Capture the cell that displays the provided text and extract its [x, y] central coordinate. 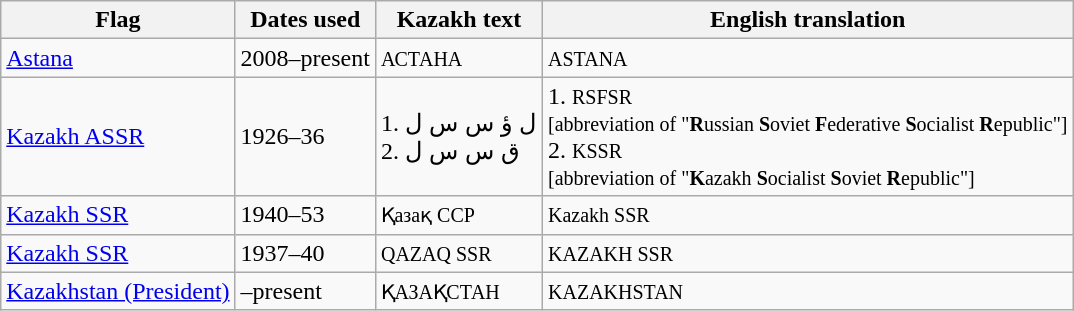
Dates used [305, 20]
2008–present [305, 58]
KAZAKHSTAN [808, 291]
Kazakhstan (President) [118, 291]
1940–53 [305, 215]
Astana [118, 58]
Kazakh ASSR [118, 136]
1926–36 [305, 136]
1937–40 [305, 253]
Kazakh text [458, 20]
KAZAKH SSR [808, 253]
1. RSFSR[abbreviation of "Russian Soviet Federative Socialist Republic"]2. KSSR[abbreviation of "Kazakh Socialist Soviet Republic"] [808, 136]
English translation [808, 20]
QAZAQ SSR [458, 253]
ҚАЗАҚСТАН [458, 291]
1. ل ؤ س س ل 2. ق س س ل [458, 136]
ASTANA [808, 58]
–present [305, 291]
АСТАНА [458, 58]
Flag [118, 20]
Қазақ ССР [458, 215]
